Locate the cell with the specified text and output its (x, y) center coordinate. 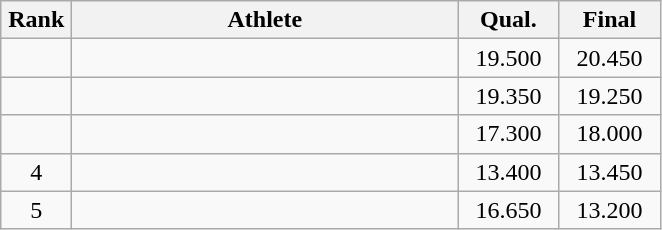
Final (610, 20)
16.650 (508, 210)
18.000 (610, 134)
13.450 (610, 172)
19.350 (508, 96)
Athlete (265, 20)
17.300 (508, 134)
20.450 (610, 58)
Rank (36, 20)
19.250 (610, 96)
19.500 (508, 58)
4 (36, 172)
5 (36, 210)
Qual. (508, 20)
13.400 (508, 172)
13.200 (610, 210)
